Provide the (x, y) coordinate of the cell's center where the given text is located.  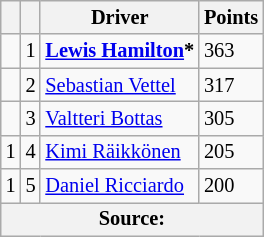
3 (31, 118)
4 (31, 152)
5 (31, 186)
Valtteri Bottas (120, 118)
200 (231, 186)
Kimi Räikkönen (120, 152)
Driver (120, 17)
Source: (132, 219)
2 (31, 85)
305 (231, 118)
205 (231, 152)
Sebastian Vettel (120, 85)
Points (231, 17)
317 (231, 85)
Lewis Hamilton* (120, 51)
363 (231, 51)
Daniel Ricciardo (120, 186)
